Search for the cell housing the specified text and yield its [x, y] center coordinate. 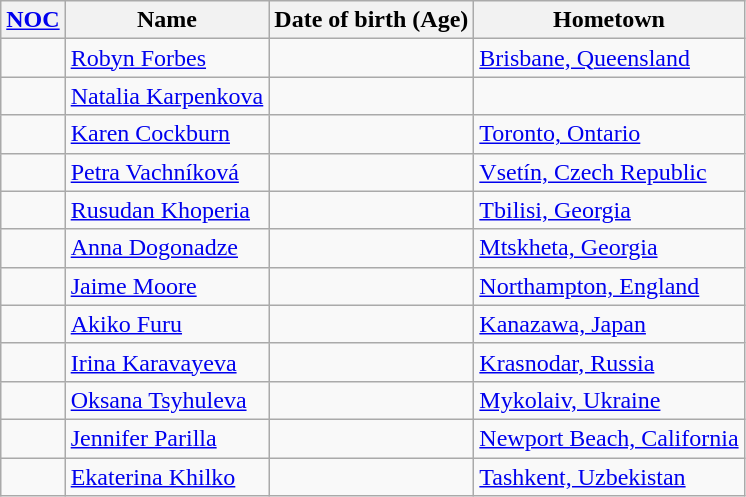
Jennifer Parilla [167, 438]
Newport Beach, California [609, 438]
Petra Vachníková [167, 172]
Ekaterina Khilko [167, 477]
Vsetín, Czech Republic [609, 172]
Tbilisi, Georgia [609, 210]
Name [167, 20]
Krasnodar, Russia [609, 362]
Irina Karavayeva [167, 362]
Northampton, England [609, 286]
Akiko Furu [167, 324]
Jaime Moore [167, 286]
Tashkent, Uzbekistan [609, 477]
Hometown [609, 20]
Mtskheta, Georgia [609, 248]
NOC [33, 20]
Anna Dogonadze [167, 248]
Karen Cockburn [167, 134]
Brisbane, Queensland [609, 58]
Toronto, Ontario [609, 134]
Date of birth (Age) [372, 20]
Oksana Tsyhuleva [167, 400]
Kanazawa, Japan [609, 324]
Rusudan Khoperia [167, 210]
Mykolaiv, Ukraine [609, 400]
Natalia Karpenkova [167, 96]
Robyn Forbes [167, 58]
